Capture the cell that displays the provided text and extract its [x, y] central coordinate. 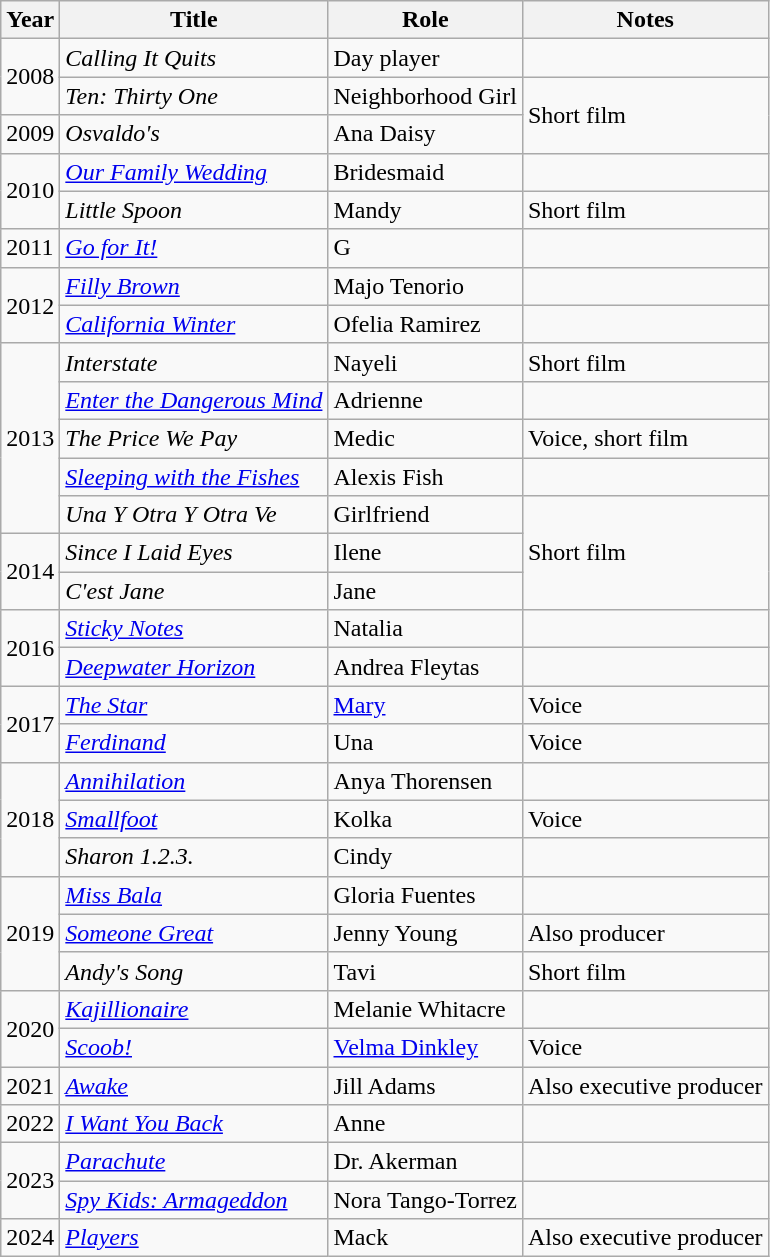
Ana Daisy [426, 134]
2018 [30, 819]
The Price We Pay [194, 438]
Deepwater Horizon [194, 667]
Cindy [426, 857]
Sticky Notes [194, 629]
Alexis Fish [426, 477]
Annihilation [194, 781]
Medic [426, 438]
I Want You Back [194, 1124]
Ilene [426, 553]
Since I Laid Eyes [194, 553]
Little Spoon [194, 210]
Osvaldo's [194, 134]
Tavi [426, 971]
Nora Tango-Torrez [426, 1200]
Our Family Wedding [194, 172]
2011 [30, 248]
Sleeping with the Fishes [194, 477]
2013 [30, 438]
G [426, 248]
Someone Great [194, 933]
The Star [194, 705]
2010 [30, 191]
Miss Bala [194, 895]
Calling It Quits [194, 58]
2009 [30, 134]
2024 [30, 1238]
Interstate [194, 362]
Mandy [426, 210]
2012 [30, 305]
2019 [30, 933]
Bridesmaid [426, 172]
California Winter [194, 324]
Velma Dinkley [426, 1047]
Go for It! [194, 248]
Una Y Otra Y Otra Ve [194, 515]
Anne [426, 1124]
Voice, short film [645, 438]
Enter the Dangerous Mind [194, 400]
Sharon 1.2.3. [194, 857]
Una [426, 743]
Girlfriend [426, 515]
2008 [30, 77]
Players [194, 1238]
2020 [30, 1028]
C'est Jane [194, 591]
Awake [194, 1085]
Jenny Young [426, 933]
Kolka [426, 819]
Ofelia Ramirez [426, 324]
Anya Thorensen [426, 781]
Filly Brown [194, 286]
2023 [30, 1181]
Gloria Fuentes [426, 895]
Jane [426, 591]
Mack [426, 1238]
Majo Tenorio [426, 286]
2014 [30, 572]
Scoob! [194, 1047]
Nayeli [426, 362]
2021 [30, 1085]
Natalia [426, 629]
2017 [30, 724]
Also producer [645, 933]
2016 [30, 648]
2022 [30, 1124]
Title [194, 20]
Andrea Fleytas [426, 667]
Parachute [194, 1162]
Year [30, 20]
Dr. Akerman [426, 1162]
Notes [645, 20]
Jill Adams [426, 1085]
Ferdinand [194, 743]
Smallfoot [194, 819]
Role [426, 20]
Melanie Whitacre [426, 1009]
Kajillionaire [194, 1009]
Day player [426, 58]
Adrienne [426, 400]
Ten: Thirty One [194, 96]
Spy Kids: Armageddon [194, 1200]
Andy's Song [194, 971]
Neighborhood Girl [426, 96]
Mary [426, 705]
